Pinpoint the cell where the given text exists, returning its [x, y] midpoint coordinate. 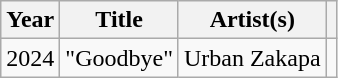
"Goodbye" [120, 58]
Title [120, 20]
Artist(s) [252, 20]
Urban Zakapa [252, 58]
Year [30, 20]
2024 [30, 58]
